Extract the (X, Y) coordinate from the center of the cell holding the provided text.  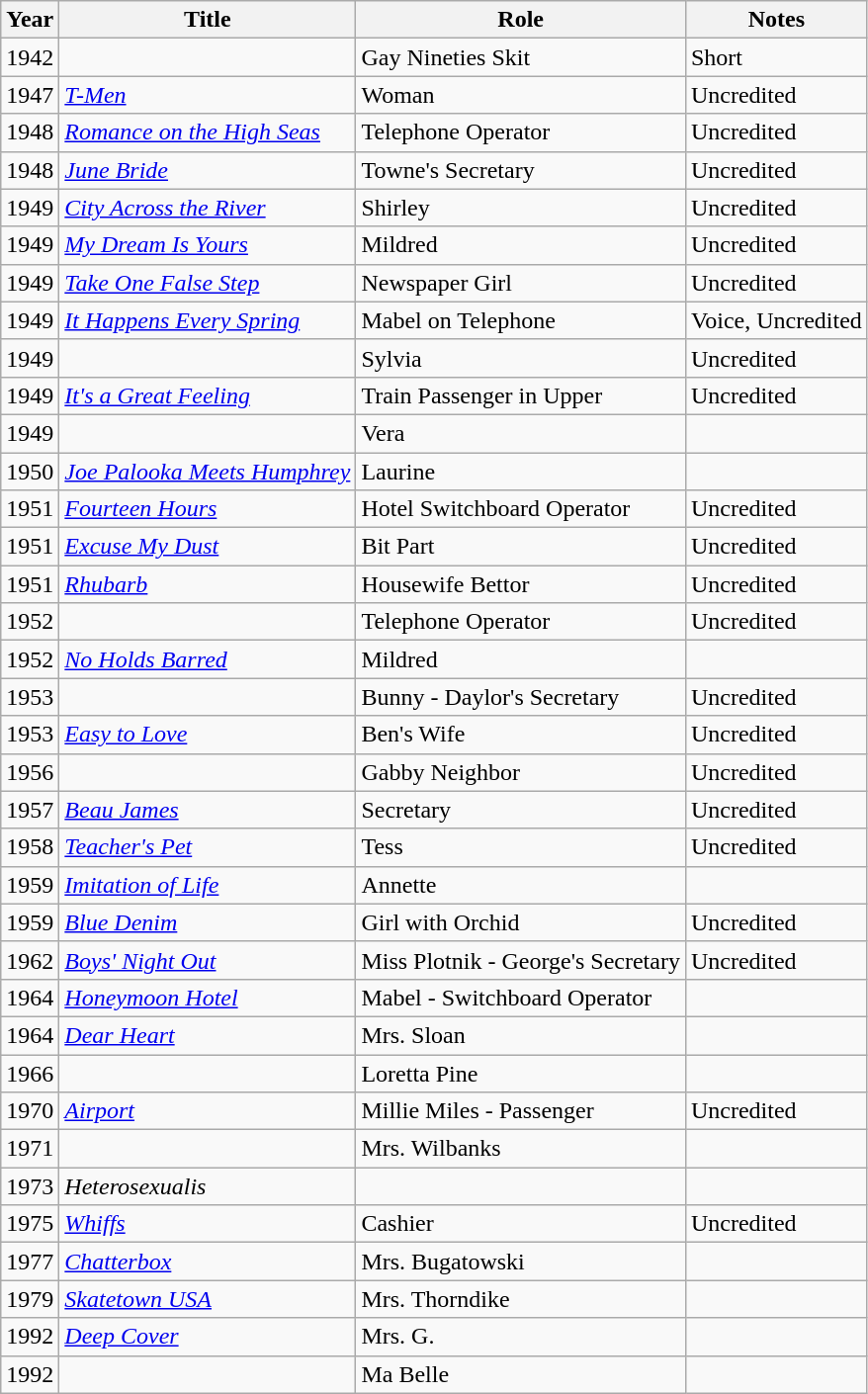
Bunny - Daylor's Secretary (521, 697)
Vera (521, 433)
Honeymoon Hotel (208, 998)
1947 (30, 95)
Fourteen Hours (208, 509)
1942 (30, 57)
Ben's Wife (521, 735)
1970 (30, 1111)
1962 (30, 960)
Title (208, 20)
Mrs. G. (521, 1337)
Heterosexualis (208, 1186)
Towne's Secretary (521, 170)
Blue Denim (208, 922)
Short (776, 57)
No Holds Barred (208, 659)
Boys' Night Out (208, 960)
Easy to Love (208, 735)
Take One False Step (208, 283)
1977 (30, 1262)
Cashier (521, 1224)
Miss Plotnik - George's Secretary (521, 960)
Ma Belle (521, 1374)
Tess (521, 847)
Train Passenger in Upper (521, 395)
Notes (776, 20)
Loretta Pine (521, 1073)
Laurine (521, 472)
Housewife Bettor (521, 584)
Dear Heart (208, 1035)
Skatetown USA (208, 1299)
Year (30, 20)
My Dream Is Yours (208, 245)
Rhubarb (208, 584)
Voice, Uncredited (776, 320)
1971 (30, 1149)
1966 (30, 1073)
T-Men (208, 95)
Annette (521, 885)
1957 (30, 810)
Hotel Switchboard Operator (521, 509)
1973 (30, 1186)
Whiffs (208, 1224)
Sylvia (521, 358)
Gabby Neighbor (521, 772)
1956 (30, 772)
Mabel - Switchboard Operator (521, 998)
Secretary (521, 810)
1975 (30, 1224)
1979 (30, 1299)
Chatterbox (208, 1262)
Newspaper Girl (521, 283)
Role (521, 20)
Joe Palooka Meets Humphrey (208, 472)
Airport (208, 1111)
Millie Miles - Passenger (521, 1111)
Deep Cover (208, 1337)
City Across the River (208, 208)
Bit Part (521, 547)
Excuse My Dust (208, 547)
Romance on the High Seas (208, 132)
Gay Nineties Skit (521, 57)
Girl with Orchid (521, 922)
June Bride (208, 170)
It Happens Every Spring (208, 320)
Mrs. Sloan (521, 1035)
Shirley (521, 208)
Beau James (208, 810)
Teacher's Pet (208, 847)
Imitation of Life (208, 885)
1950 (30, 472)
Woman (521, 95)
Mabel on Telephone (521, 320)
Mrs. Wilbanks (521, 1149)
Mrs. Bugatowski (521, 1262)
Mrs. Thorndike (521, 1299)
It's a Great Feeling (208, 395)
1958 (30, 847)
